Identify which cell holds the provided text, then report its [X, Y] central coordinate. 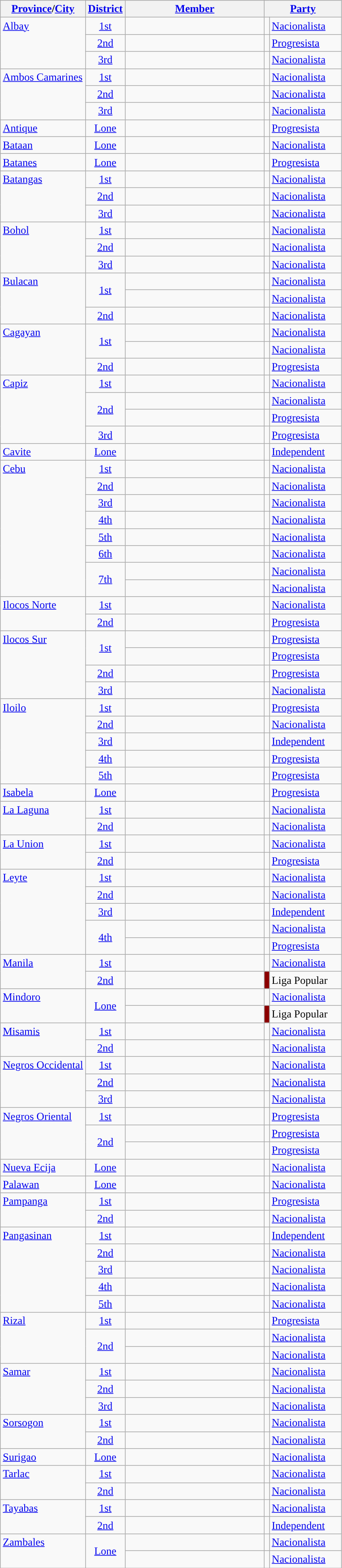
Samar [43, 1389]
Isabela [43, 793]
Cagayan [43, 350]
Misamis [43, 1039]
Tayabas [43, 1517]
La Union [43, 852]
7th [105, 580]
Albay [43, 43]
Member [194, 9]
Bohol [43, 248]
Zambales [43, 1551]
Bataan [43, 145]
Pangasinan [43, 1269]
Province/City [43, 9]
Manila [43, 971]
Leyte [43, 912]
Cavite [43, 452]
Ambos Camarines [43, 94]
Sorsogon [43, 1431]
Iloilo [43, 741]
Negros Occidental [43, 1082]
Antique [43, 128]
Capiz [43, 409]
6th [105, 554]
District [105, 9]
Negros Oriental [43, 1133]
Cebu [43, 528]
Pampanga [43, 1210]
Tarlac [43, 1483]
Nueva Ecija [43, 1167]
La Laguna [43, 818]
Mindoro [43, 1005]
Ilocos Norte [43, 614]
Party [303, 9]
Palawan [43, 1184]
Ilocos Sur [43, 665]
Batangas [43, 196]
Surigao [43, 1457]
Rizal [43, 1338]
Bulacan [43, 299]
Batanes [43, 162]
